Return the [X, Y] coordinate for the center point of the cell that contains the specified text.  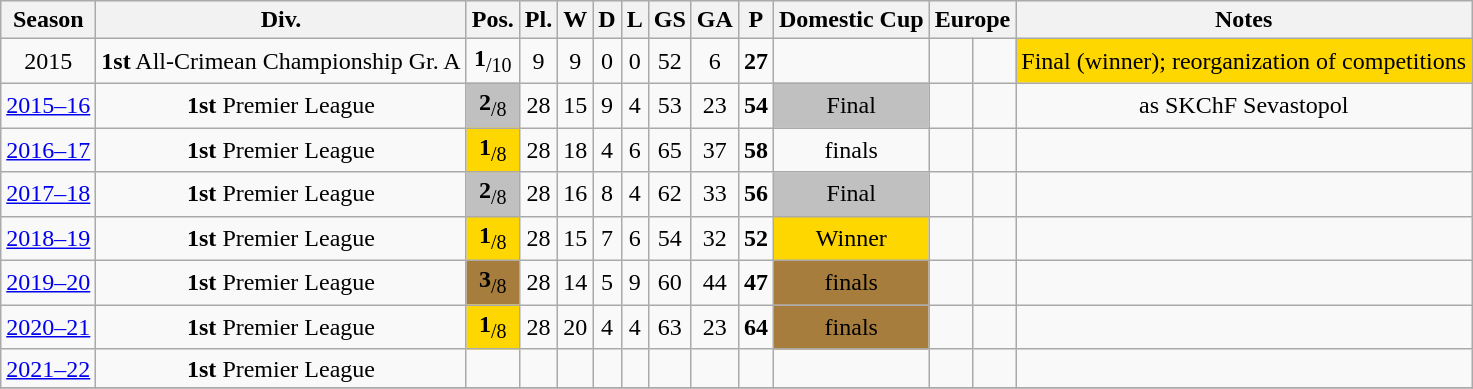
3/8 [492, 283]
Season [48, 20]
60 [670, 283]
2015–16 [48, 105]
1/10 [492, 61]
8 [607, 194]
Europe [972, 20]
47 [756, 283]
Pl. [538, 20]
GA [714, 20]
37 [714, 150]
53 [670, 105]
W [576, 20]
62 [670, 194]
2019–20 [48, 283]
2015 [48, 61]
63 [670, 327]
GS [670, 20]
Domestic Cup [851, 20]
D [607, 20]
2021–22 [48, 368]
7 [607, 238]
20 [576, 327]
2017–18 [48, 194]
58 [756, 150]
65 [670, 150]
56 [756, 194]
33 [714, 194]
32 [714, 238]
2018–19 [48, 238]
P [756, 20]
64 [756, 327]
Div. [281, 20]
16 [576, 194]
1st All-Crimean Championship Gr. A [281, 61]
Pos. [492, 20]
5 [607, 283]
as SKChF Sevastopol [1244, 105]
Final (winner); reorganization of competitions [1244, 61]
27 [756, 61]
2020–21 [48, 327]
18 [576, 150]
44 [714, 283]
14 [576, 283]
2016–17 [48, 150]
Winner [851, 238]
Notes [1244, 20]
L [634, 20]
